Pinpoint the cell where the given text exists, returning its [x, y] midpoint coordinate. 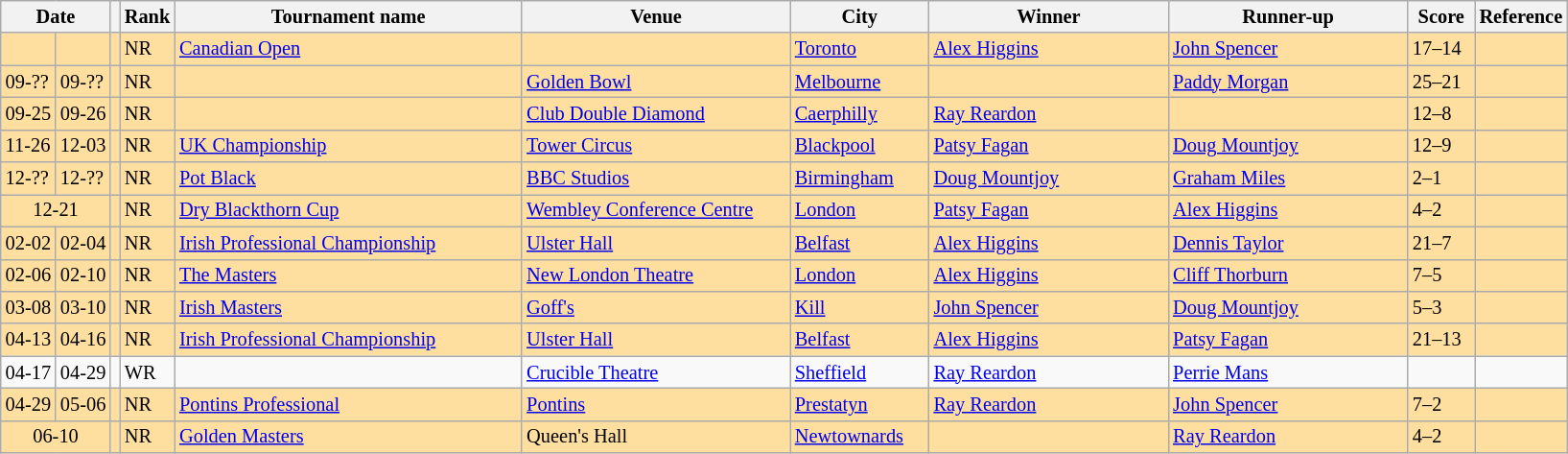
02-06 [29, 275]
17–14 [1441, 49]
Toronto [859, 49]
Blackpool [859, 146]
Score [1441, 16]
Queen's Hall [656, 437]
7–2 [1441, 404]
Goff's [656, 307]
5–3 [1441, 307]
WR [148, 372]
Venue [656, 16]
BBC Studios [656, 179]
04-17 [29, 372]
Irish Masters [348, 307]
Golden Bowl [656, 82]
Golden Masters [348, 437]
Sheffield [859, 372]
Tournament name [348, 16]
Kill [859, 307]
New London Theatre [656, 275]
Perrie Mans [1288, 372]
Birmingham [859, 179]
Tower Circus [656, 146]
25–21 [1441, 82]
Prestatyn [859, 404]
03-08 [29, 307]
21–13 [1441, 340]
Date [56, 16]
12–8 [1441, 113]
02-04 [82, 243]
Caerphilly [859, 113]
Club Double Diamond [656, 113]
Wembley Conference Centre [656, 210]
03-10 [82, 307]
Melbourne [859, 82]
The Masters [348, 275]
UK Championship [348, 146]
Newtownards [859, 437]
Dry Blackthorn Cup [348, 210]
12-21 [56, 210]
Winner [1049, 16]
Graham Miles [1288, 179]
Pontins [656, 404]
7–5 [1441, 275]
02-10 [82, 275]
12–9 [1441, 146]
Runner-up [1288, 16]
06-10 [56, 437]
2–1 [1441, 179]
Pot Black [348, 179]
City [859, 16]
Paddy Morgan [1288, 82]
Canadian Open [348, 49]
04-16 [82, 340]
Pontins Professional [348, 404]
Dennis Taylor [1288, 243]
Reference [1521, 16]
12-03 [82, 146]
04-13 [29, 340]
21–7 [1441, 243]
09-26 [82, 113]
Cliff Thorburn [1288, 275]
11-26 [29, 146]
09-25 [29, 113]
02-02 [29, 243]
Crucible Theatre [656, 372]
Rank [148, 16]
05-06 [82, 404]
